Provide the (x, y) coordinate of the cell's center where the given text is located.  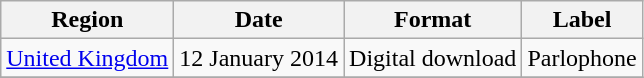
Label (582, 20)
Date (259, 20)
Region (88, 20)
12 January 2014 (259, 58)
Digital download (433, 58)
Format (433, 20)
Parlophone (582, 58)
United Kingdom (88, 58)
